Search for the cell housing the specified text and yield its [X, Y] center coordinate. 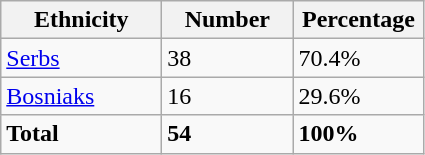
38 [228, 58]
100% [358, 134]
70.4% [358, 58]
16 [228, 96]
29.6% [358, 96]
Number [228, 20]
Percentage [358, 20]
Bosniaks [82, 96]
Ethnicity [82, 20]
54 [228, 134]
Serbs [82, 58]
Total [82, 134]
